Extract the (X, Y) coordinate from the center of the cell holding the provided text.  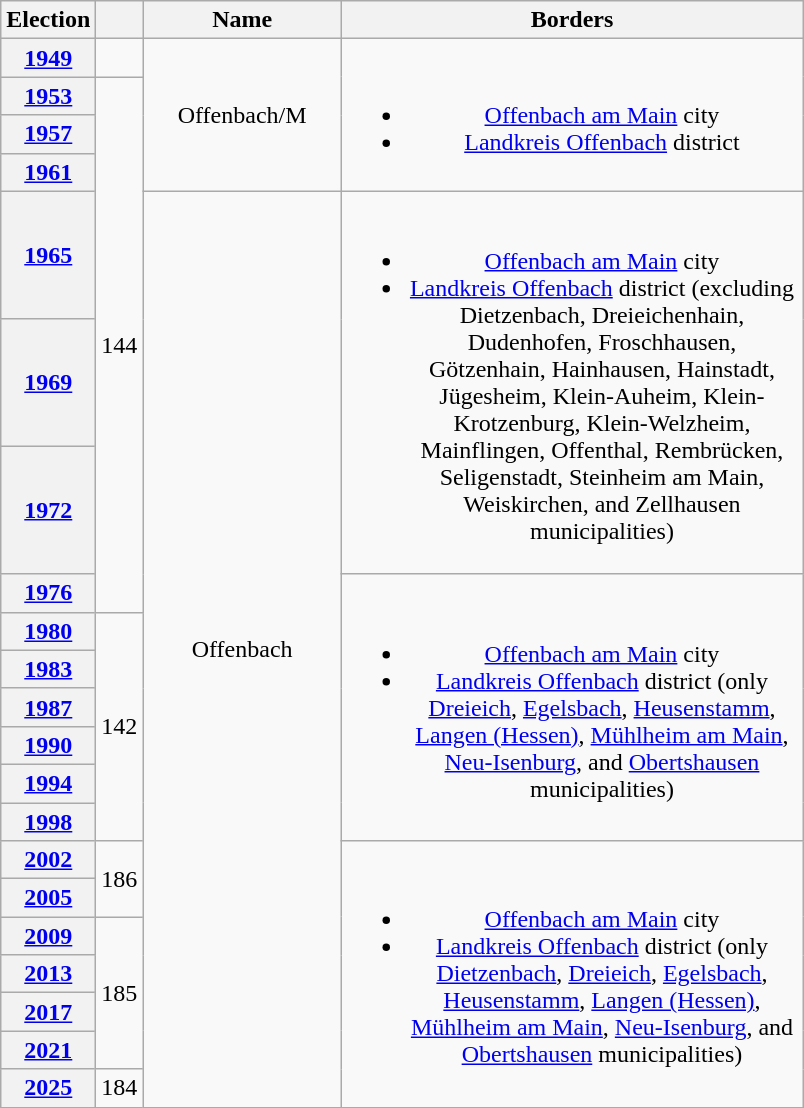
1972 (48, 510)
1965 (48, 255)
Name (242, 20)
2017 (48, 1012)
Offenbach (242, 649)
1949 (48, 58)
184 (120, 1088)
1953 (48, 96)
1990 (48, 745)
Offenbach am Main cityLandkreis Offenbach district (572, 115)
Offenbach/M (242, 115)
Borders (572, 20)
1980 (48, 631)
1987 (48, 707)
185 (120, 993)
2005 (48, 898)
142 (120, 726)
2002 (48, 860)
1961 (48, 172)
Election (48, 20)
1976 (48, 593)
144 (120, 344)
2013 (48, 974)
2025 (48, 1088)
1998 (48, 821)
1969 (48, 383)
186 (120, 879)
1994 (48, 783)
2009 (48, 936)
1957 (48, 134)
1983 (48, 669)
2021 (48, 1050)
